Capture the cell that displays the provided text and extract its [X, Y] central coordinate. 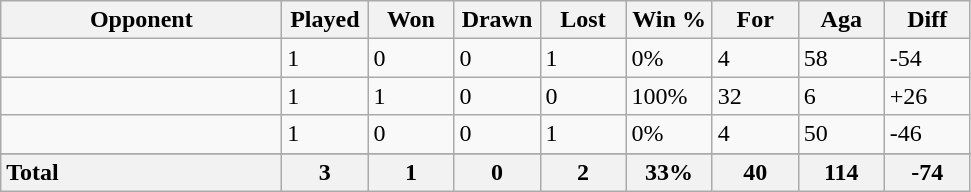
For [755, 20]
Drawn [497, 20]
Total [142, 172]
-74 [927, 172]
Played [325, 20]
Won [411, 20]
6 [841, 96]
2 [583, 172]
-46 [927, 134]
Opponent [142, 20]
114 [841, 172]
Aga [841, 20]
32 [755, 96]
40 [755, 172]
+26 [927, 96]
58 [841, 58]
50 [841, 134]
-54 [927, 58]
100% [669, 96]
Diff [927, 20]
Lost [583, 20]
3 [325, 172]
33% [669, 172]
Win % [669, 20]
